Extract the (X, Y) coordinate from the center of the cell holding the provided text.  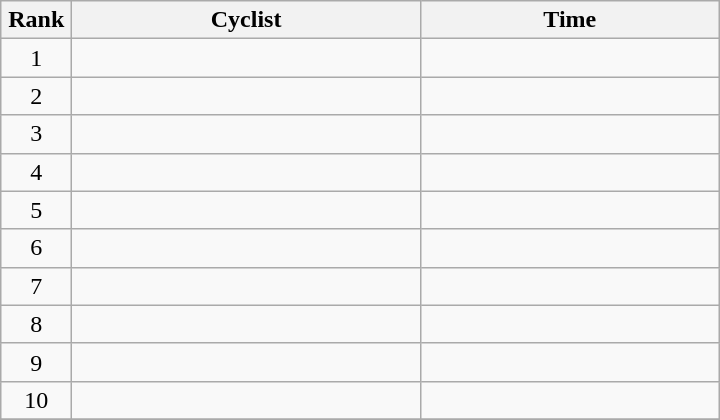
7 (36, 286)
1 (36, 58)
4 (36, 172)
Time (570, 20)
6 (36, 248)
9 (36, 362)
5 (36, 210)
2 (36, 96)
8 (36, 324)
Cyclist (246, 20)
10 (36, 400)
Rank (36, 20)
3 (36, 134)
